Capture the cell that displays the provided text and extract its [X, Y] central coordinate. 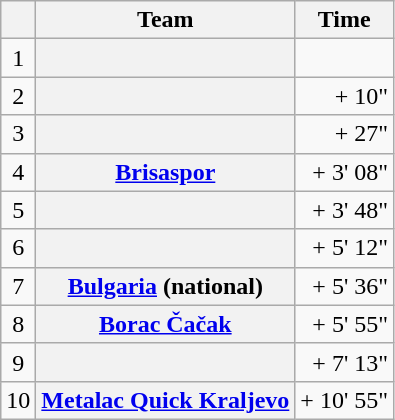
Borac Čačak [166, 324]
9 [18, 362]
Brisaspor [166, 172]
3 [18, 134]
+ 5' 36" [344, 286]
+ 27" [344, 134]
Time [344, 20]
1 [18, 58]
+ 3' 48" [344, 210]
10 [18, 400]
Team [166, 20]
2 [18, 96]
+ 5' 12" [344, 248]
5 [18, 210]
4 [18, 172]
6 [18, 248]
+ 10" [344, 96]
+ 5' 55" [344, 324]
+ 7' 13" [344, 362]
Bulgaria (national) [166, 286]
7 [18, 286]
Metalac Quick Kraljevo [166, 400]
+ 3' 08" [344, 172]
8 [18, 324]
+ 10' 55" [344, 400]
